Output the [x, y] coordinate of the center of the cell containing the given text.  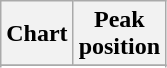
Peakposition [119, 34]
Chart [37, 34]
